Output the (X, Y) coordinate of the center of the cell containing the given text.  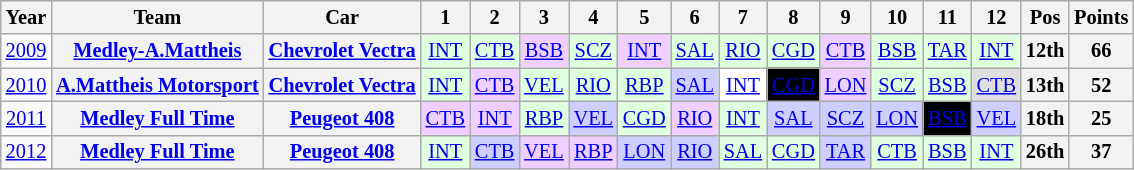
66 (1101, 51)
2010 (26, 85)
25 (1101, 118)
Medley-A.Mattheis (157, 51)
2 (494, 17)
12 (996, 17)
4 (594, 17)
5 (644, 17)
8 (794, 17)
6 (695, 17)
A.Mattheis Motorsport (157, 85)
3 (544, 17)
Points (1101, 17)
Year (26, 17)
Car (342, 17)
10 (897, 17)
37 (1101, 152)
2009 (26, 51)
26th (1045, 152)
2012 (26, 152)
1 (446, 17)
2011 (26, 118)
11 (948, 17)
Pos (1045, 17)
9 (846, 17)
12th (1045, 51)
18th (1045, 118)
7 (743, 17)
Team (157, 17)
13th (1045, 85)
52 (1101, 85)
